Locate the cell with the specified text and output its (X, Y) center coordinate. 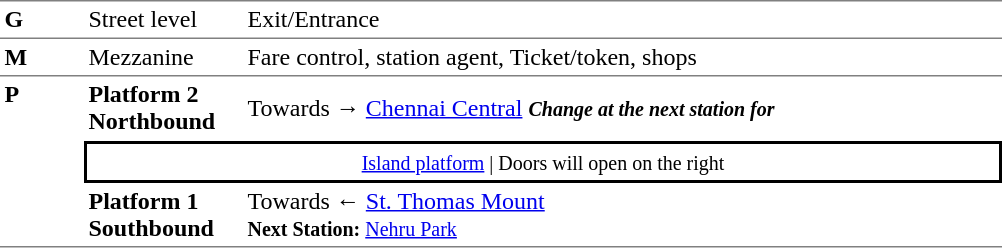
P (42, 162)
Exit/Entrance (622, 20)
M (42, 58)
Street level (164, 20)
Towards → Chennai Central Change at the next station for (622, 108)
Platform 1Southbound (164, 215)
Towards ← St. Thomas MountNext Station: Nehru Park (622, 215)
G (42, 20)
Fare control, station agent, Ticket/token, shops (622, 58)
Platform 2Northbound (164, 108)
Mezzanine (164, 58)
Island platform | Doors will open on the right (543, 162)
